Detect which cell encompasses the target text, then output its (x, y) center coordinate. 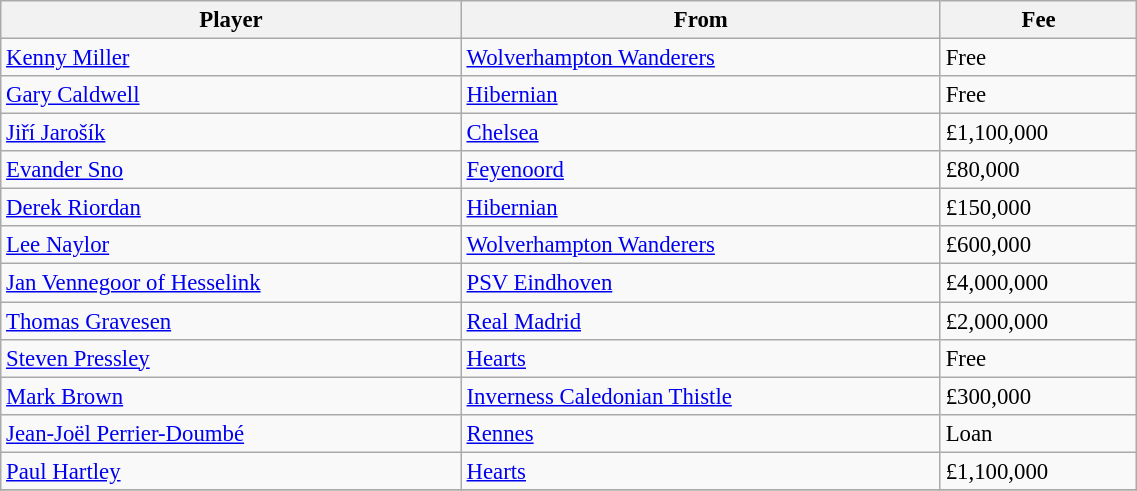
Jiří Jarošík (231, 133)
Rennes (700, 433)
£80,000 (1038, 170)
Gary Caldwell (231, 95)
Real Madrid (700, 321)
£2,000,000 (1038, 321)
£300,000 (1038, 396)
Loan (1038, 433)
PSV Eindhoven (700, 283)
Chelsea (700, 133)
Thomas Gravesen (231, 321)
£600,000 (1038, 245)
Lee Naylor (231, 245)
Mark Brown (231, 396)
Inverness Caledonian Thistle (700, 396)
Derek Riordan (231, 208)
£150,000 (1038, 208)
Player (231, 20)
Jan Vennegoor of Hesselink (231, 283)
Steven Pressley (231, 358)
Kenny Miller (231, 58)
Paul Hartley (231, 471)
Fee (1038, 20)
Evander Sno (231, 170)
From (700, 20)
Jean-Joël Perrier-Doumbé (231, 433)
Feyenoord (700, 170)
£4,000,000 (1038, 283)
